Extract the (X, Y) coordinate from the center of the cell holding the provided text.  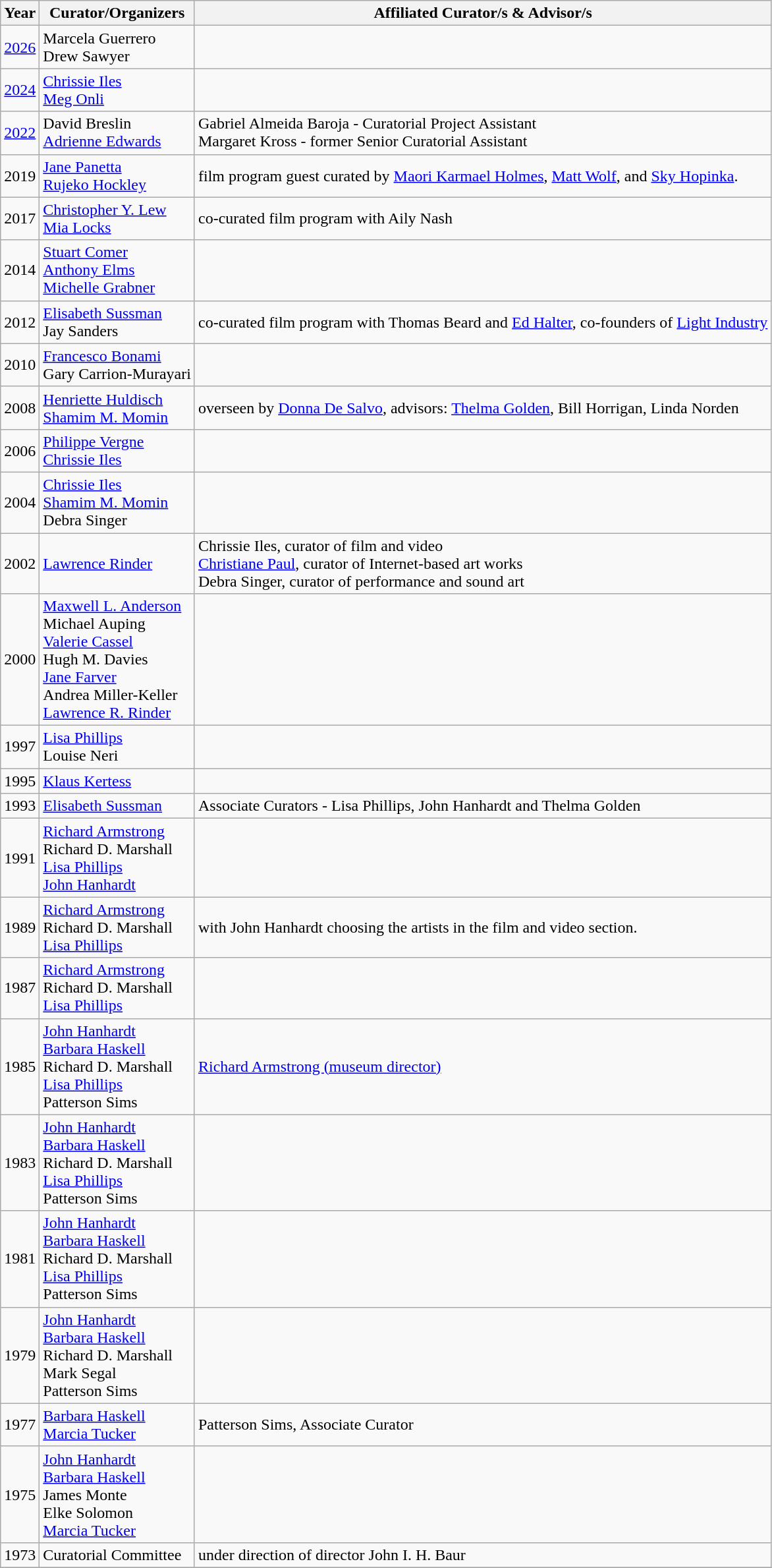
1987 (20, 988)
1975 (20, 1494)
Francesco BonamiGary Carrion-Murayari (117, 365)
2012 (20, 322)
2026 (20, 47)
Lisa PhillipsLouise Neri (117, 747)
Patterson Sims, Associate Curator (482, 1425)
Henriette HuldischShamim M. Momin (117, 407)
Gabriel Almeida Baroja - Curatorial Project AssistantMargaret Kross - former Senior Curatorial Assistant (482, 133)
Chrissie IlesMeg Onli (117, 90)
2004 (20, 502)
Lawrence Rinder (117, 563)
Klaus Kertess (117, 781)
Jane PanettaRujeko Hockley (117, 175)
2019 (20, 175)
Chrissie Iles, curator of film and videoChristiane Paul, curator of Internet-based art worksDebra Singer, curator of performance and sound art (482, 563)
overseen by Donna De Salvo, advisors: Thelma Golden, Bill Horrigan, Linda Norden (482, 407)
Chrissie IlesShamim M. MominDebra Singer (117, 502)
Marcela GuerreroDrew Sawyer (117, 47)
1981 (20, 1259)
2002 (20, 563)
under direction of director John I. H. Baur (482, 1555)
co-curated film program with Thomas Beard and Ed Halter, co-founders of Light Industry (482, 322)
1995 (20, 781)
Philippe VergneChrissie Iles (117, 451)
1977 (20, 1425)
1991 (20, 858)
John HanhardtBarbara HaskellJames MonteElke SolomonMarcia Tucker (117, 1494)
Year (20, 13)
2014 (20, 270)
David BreslinAdrienne Edwards (117, 133)
Richard Armstrong (museum director) (482, 1066)
2006 (20, 451)
Elisabeth Sussman (117, 806)
2000 (20, 660)
Barbara HaskellMarcia Tucker (117, 1425)
John HanhardtBarbara HaskellRichard D. MarshallMark SegalPatterson Sims (117, 1355)
Maxwell L. AndersonMichael AupingValerie CasselHugh M. DaviesJane FarverAndrea Miller-KellerLawrence R. Rinder (117, 660)
2017 (20, 219)
2024 (20, 90)
Elisabeth SussmanJay Sanders (117, 322)
1989 (20, 927)
Curator/Organizers (117, 13)
film program guest curated by Maori Karmael Holmes, Matt Wolf, and Sky Hopinka. (482, 175)
1983 (20, 1163)
with John Hanhardt choosing the artists in the film and video section. (482, 927)
Affiliated Curator/s & Advisor/s (482, 13)
Richard ArmstrongRichard D. MarshallLisa PhillipsJohn Hanhardt (117, 858)
2010 (20, 365)
1979 (20, 1355)
Associate Curators - Lisa Phillips, John Hanhardt and Thelma Golden (482, 806)
1997 (20, 747)
Curatorial Committee (117, 1555)
2022 (20, 133)
1973 (20, 1555)
Stuart ComerAnthony ElmsMichelle Grabner (117, 270)
Christopher Y. LewMia Locks (117, 219)
co-curated film program with Aily Nash (482, 219)
1985 (20, 1066)
2008 (20, 407)
1993 (20, 806)
